Search for the cell housing the specified text and yield its [x, y] center coordinate. 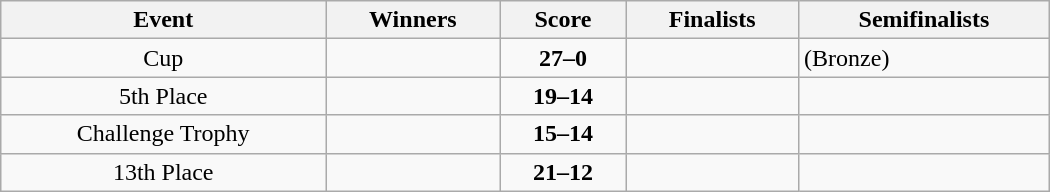
Winners [413, 20]
(Bronze) [924, 58]
27–0 [563, 58]
19–14 [563, 96]
15–14 [563, 134]
21–12 [563, 172]
Semifinalists [924, 20]
Event [164, 20]
13th Place [164, 172]
Challenge Trophy [164, 134]
5th Place [164, 96]
Finalists [712, 20]
Cup [164, 58]
Score [563, 20]
